Identify which cell holds the provided text, then report its (x, y) central coordinate. 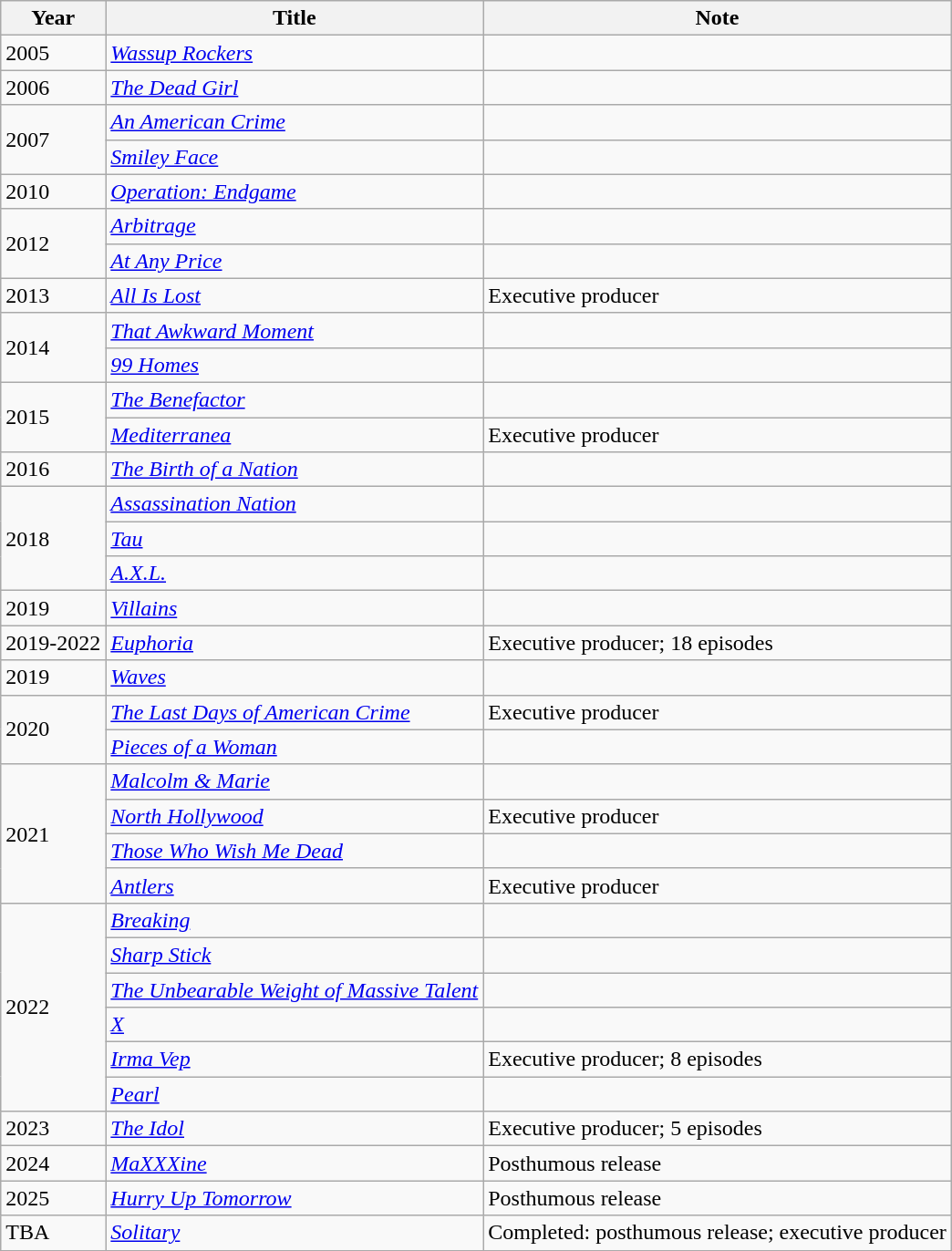
2021 (53, 833)
Title (295, 18)
The Unbearable Weight of Massive Talent (295, 989)
Executive producer; 8 episodes (718, 1060)
Sharp Stick (295, 955)
Completed: posthumous release; executive producer (718, 1233)
2010 (53, 191)
Assassination Nation (295, 504)
At Any Price (295, 261)
Antlers (295, 885)
Solitary (295, 1233)
Year (53, 18)
2018 (53, 539)
Wassup Rockers (295, 53)
An American Crime (295, 122)
2019-2022 (53, 643)
The Birth of a Nation (295, 470)
2012 (53, 243)
TBA (53, 1233)
A.X.L. (295, 574)
The Benefactor (295, 399)
Pearl (295, 1094)
North Hollywood (295, 816)
Note (718, 18)
Executive producer; 18 episodes (718, 643)
2007 (53, 140)
2025 (53, 1198)
Euphoria (295, 643)
2023 (53, 1129)
Irma Vep (295, 1060)
2022 (53, 1007)
All Is Lost (295, 295)
Operation: Endgame (295, 191)
99 Homes (295, 365)
2005 (53, 53)
MaXXXine (295, 1163)
Pieces of a Woman (295, 747)
Arbitrage (295, 226)
Waves (295, 677)
2015 (53, 417)
The Last Days of American Crime (295, 712)
Those Who Wish Me Dead (295, 851)
Malcolm & Marie (295, 781)
2013 (53, 295)
The Idol (295, 1129)
2020 (53, 729)
2006 (53, 88)
The Dead Girl (295, 88)
2016 (53, 470)
2024 (53, 1163)
That Awkward Moment (295, 330)
Villains (295, 608)
Tau (295, 539)
2014 (53, 347)
X (295, 1025)
Hurry Up Tomorrow (295, 1198)
Mediterranea (295, 435)
Smiley Face (295, 157)
Executive producer; 5 episodes (718, 1129)
Breaking (295, 920)
